Scan for the cell matching the given text and deliver its (x, y) coordinate at center. 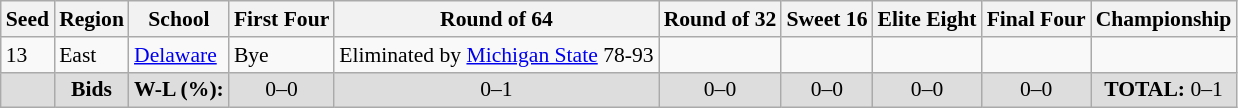
Round of 32 (720, 19)
W-L (%): (179, 90)
Final Four (1036, 19)
Sweet 16 (826, 19)
Region (92, 19)
0–1 (496, 90)
Round of 64 (496, 19)
Eliminated by Michigan State 78-93 (496, 55)
Elite Eight (928, 19)
School (179, 19)
Seed (28, 19)
TOTAL: 0–1 (1164, 90)
13 (28, 55)
Bids (92, 90)
Championship (1164, 19)
East (92, 55)
First Four (282, 19)
Bye (282, 55)
Delaware (179, 55)
